Find where the given text appears and provide that cell's center as (X, Y) coordinate. 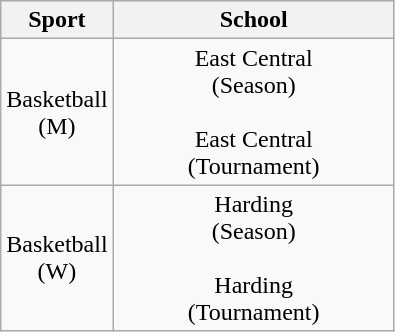
East Central(Season)East Central(Tournament) (254, 112)
Basketball(W) (57, 258)
Sport (57, 20)
School (254, 20)
Harding(Season)Harding(Tournament) (254, 258)
Basketball(M) (57, 112)
